Search for the cell housing the specified text and yield its [x, y] center coordinate. 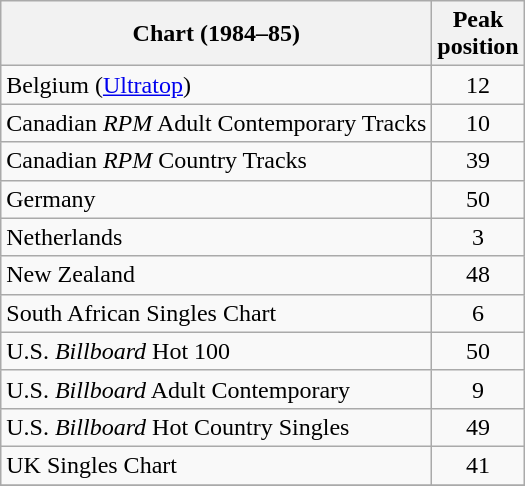
Peakposition [478, 34]
6 [478, 313]
Canadian RPM Country Tracks [216, 161]
U.S. Billboard Hot 100 [216, 351]
9 [478, 389]
U.S. Billboard Hot Country Singles [216, 427]
New Zealand [216, 275]
South African Singles Chart [216, 313]
49 [478, 427]
3 [478, 237]
41 [478, 465]
Germany [216, 199]
39 [478, 161]
Belgium (Ultratop) [216, 85]
Canadian RPM Adult Contemporary Tracks [216, 123]
U.S. Billboard Adult Contemporary [216, 389]
Chart (1984–85) [216, 34]
Netherlands [216, 237]
UK Singles Chart [216, 465]
10 [478, 123]
48 [478, 275]
12 [478, 85]
